For the text-containing cell, return its midpoint in (x, y) coordinate format. 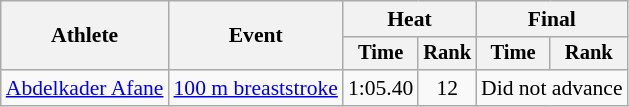
100 m breaststroke (256, 88)
1:05.40 (380, 88)
Heat (410, 19)
Final (552, 19)
Event (256, 36)
Athlete (85, 36)
12 (447, 88)
Abdelkader Afane (85, 88)
Did not advance (552, 88)
